For the text-containing cell, return its midpoint in (x, y) coordinate format. 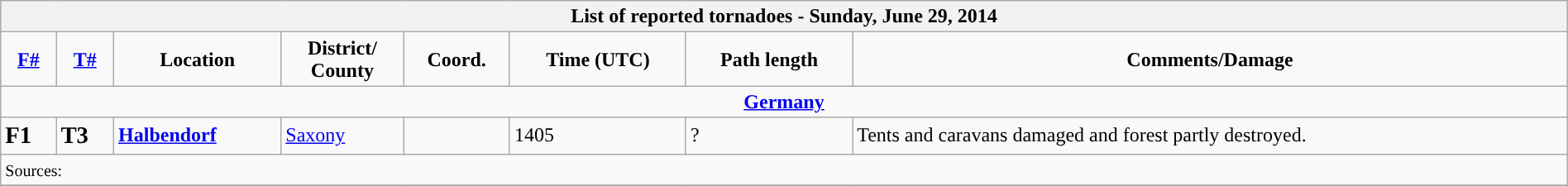
Halbendorf (198, 136)
List of reported tornadoes - Sunday, June 29, 2014 (784, 17)
Comments/Damage (1211, 60)
T# (85, 60)
Tents and caravans damaged and forest partly destroyed. (1211, 136)
Germany (784, 102)
Location (198, 60)
Time (UTC) (597, 60)
F# (28, 60)
1405 (597, 136)
Saxony (342, 136)
T3 (85, 136)
F1 (28, 136)
Coord. (457, 60)
? (769, 136)
District/County (342, 60)
Sources: (784, 169)
Path length (769, 60)
